Output the (X, Y) coordinate of the center of the cell containing the given text.  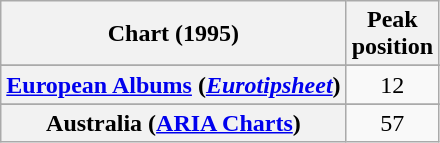
Peakposition (392, 34)
Australia (ARIA Charts) (174, 123)
57 (392, 123)
European Albums (Eurotipsheet) (174, 85)
12 (392, 85)
Chart (1995) (174, 34)
